Capture the cell that displays the provided text and extract its [X, Y] central coordinate. 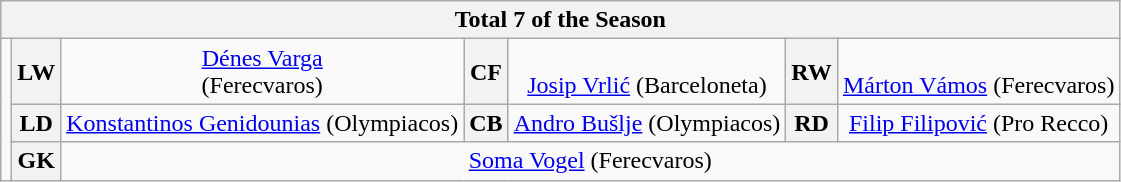
Josip Vrlić (Barceloneta) [647, 72]
LW [36, 72]
Andro Bušlje (Olympiacos) [647, 123]
Konstantinos Genidounias (Olympiacos) [262, 123]
RD [812, 123]
Total 7 of the Season [560, 20]
CB [486, 123]
Filip Filipović (Pro Recco) [978, 123]
Soma Vogel (Ferecvaros) [590, 161]
Dénes Varga(Ferecvaros) [262, 72]
Márton Vámos (Ferecvaros) [978, 72]
LD [36, 123]
RW [812, 72]
GK [36, 161]
CF [486, 72]
